Provide the [X, Y] coordinate of the cell's center where the given text is located.  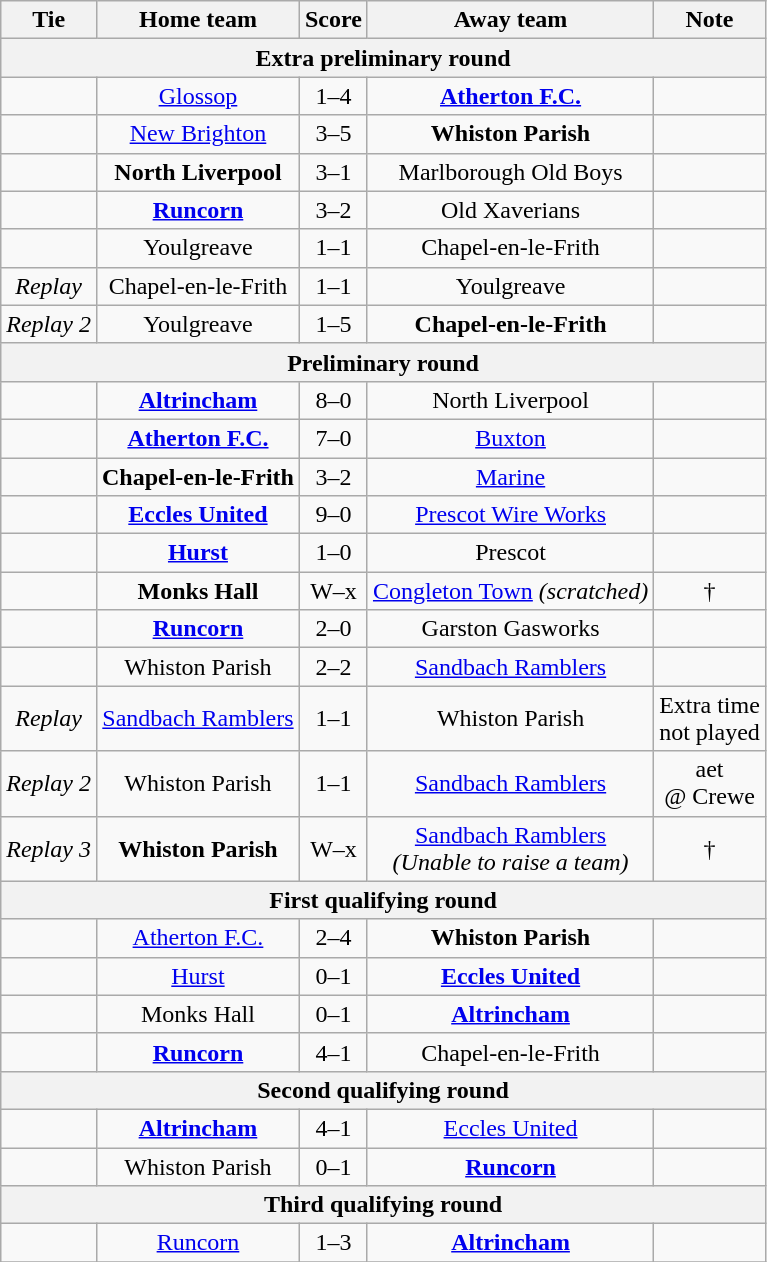
Extra timenot played [710, 718]
1–3 [333, 1243]
1–5 [333, 324]
1–0 [333, 553]
8–0 [333, 400]
2–2 [333, 667]
1–4 [333, 96]
Home team [198, 20]
Sandbach Ramblers(Unable to raise a team) [510, 848]
Marine [510, 477]
Old Xaverians [510, 210]
New Brighton [198, 134]
Congleton Town (scratched) [510, 591]
Preliminary round [384, 362]
2–4 [333, 938]
Prescot Wire Works [510, 515]
2–0 [333, 629]
Tie [49, 20]
Second qualifying round [384, 1090]
Prescot [510, 553]
Extra preliminary round [384, 58]
Note [710, 20]
3–1 [333, 172]
Third qualifying round [384, 1205]
Away team [510, 20]
Marlborough Old Boys [510, 172]
Score [333, 20]
9–0 [333, 515]
First qualifying round [384, 900]
Replay 3 [49, 848]
Buxton [510, 438]
3–5 [333, 134]
aet@ Crewe [710, 784]
7–0 [333, 438]
Glossop [198, 96]
Garston Gasworks [510, 629]
